Detect which cell encompasses the target text, then output its [x, y] center coordinate. 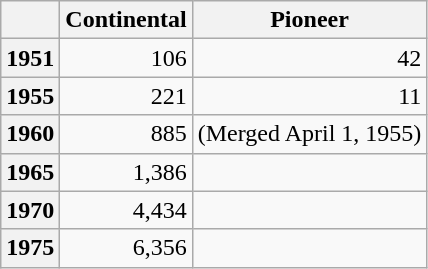
106 [126, 58]
221 [126, 96]
1965 [30, 172]
Pioneer [310, 20]
1975 [30, 248]
Continental [126, 20]
1951 [30, 58]
1,386 [126, 172]
4,434 [126, 210]
6,356 [126, 248]
885 [126, 134]
(Merged April 1, 1955) [310, 134]
11 [310, 96]
42 [310, 58]
1955 [30, 96]
1970 [30, 210]
1960 [30, 134]
